Extract the (x, y) coordinate from the center of the cell holding the provided text.  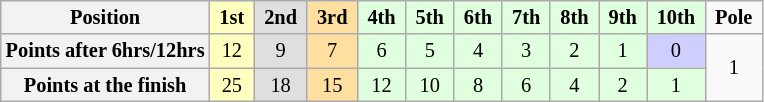
18 (280, 85)
3 (526, 51)
2nd (280, 17)
Points at the finish (106, 85)
3rd (332, 17)
1st (232, 17)
8 (478, 85)
Points after 6hrs/12hrs (106, 51)
15 (332, 85)
5 (430, 51)
Position (106, 17)
9 (280, 51)
4th (381, 17)
6th (478, 17)
9th (622, 17)
7 (332, 51)
25 (232, 85)
7th (526, 17)
8th (574, 17)
0 (676, 51)
10th (676, 17)
Pole (734, 17)
5th (430, 17)
10 (430, 85)
